Locate the cell with the specified text and output its (X, Y) center coordinate. 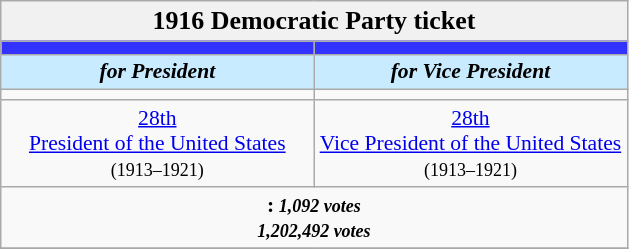
28thVice President of the United States(1913–1921) (470, 144)
: 1,092 votes1,202,492 votes (314, 218)
28thPresident of the United States(1913–1921) (158, 144)
for President (158, 72)
for Vice President (470, 72)
1916 Democratic Party ticket (314, 21)
